Detect which cell encompasses the target text, then output its [x, y] center coordinate. 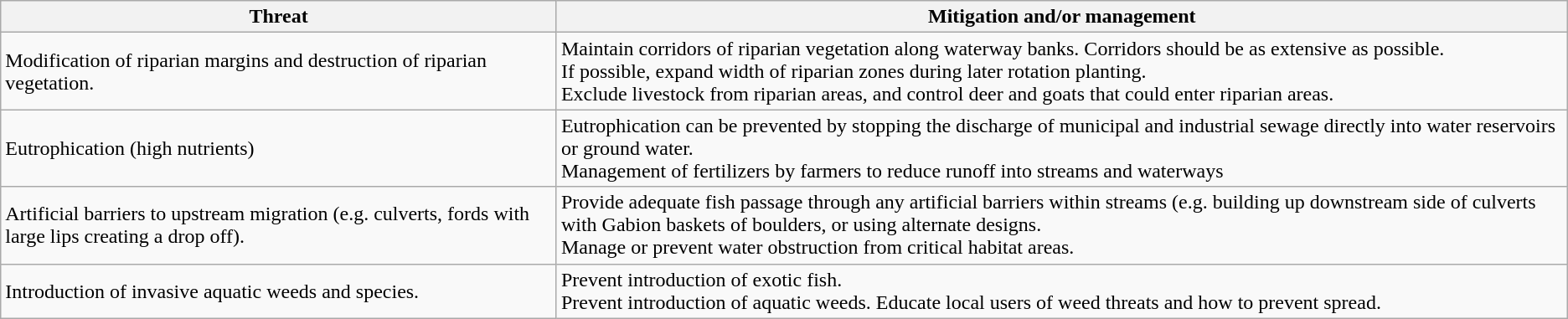
Mitigation and/or management [1062, 17]
Introduction of invasive aquatic weeds and species. [279, 291]
Modification of riparian margins and destruction of riparian vegetation. [279, 71]
Prevent introduction of exotic fish.Prevent introduction of aquatic weeds. Educate local users of weed threats and how to prevent spread. [1062, 291]
Eutrophication (high nutrients) [279, 148]
Artificial barriers to upstream migration (e.g. culverts, fords with large lips creating a drop off). [279, 225]
Threat [279, 17]
